Output the (x, y) coordinate of the center of the cell containing the given text.  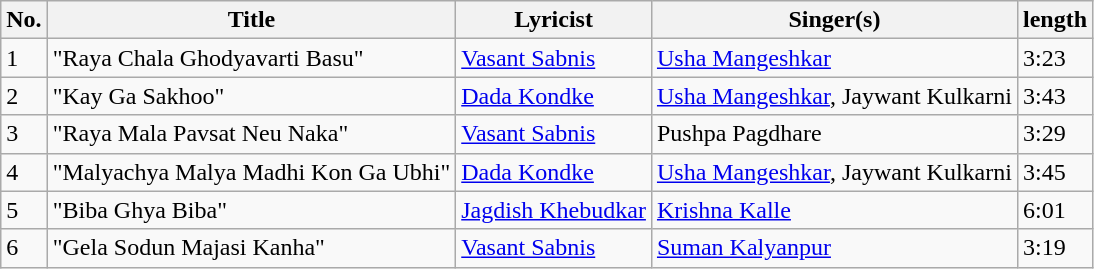
3:45 (1054, 172)
2 (24, 96)
3:23 (1054, 58)
Title (252, 20)
6:01 (1054, 210)
3:19 (1054, 248)
"Kay Ga Sakhoo" (252, 96)
3 (24, 134)
5 (24, 210)
Suman Kalyanpur (834, 248)
Jagdish Khebudkar (554, 210)
Usha Mangeshkar (834, 58)
No. (24, 20)
"Raya Mala Pavsat Neu Naka" (252, 134)
Singer(s) (834, 20)
6 (24, 248)
"Raya Chala Ghodyavarti Basu" (252, 58)
"Gela Sodun Majasi Kanha" (252, 248)
"Malyachya Malya Madhi Kon Ga Ubhi" (252, 172)
3:29 (1054, 134)
4 (24, 172)
3:43 (1054, 96)
Pushpa Pagdhare (834, 134)
length (1054, 20)
"Biba Ghya Biba" (252, 210)
1 (24, 58)
Krishna Kalle (834, 210)
Lyricist (554, 20)
